Locate the cell with the specified text and output its (x, y) center coordinate. 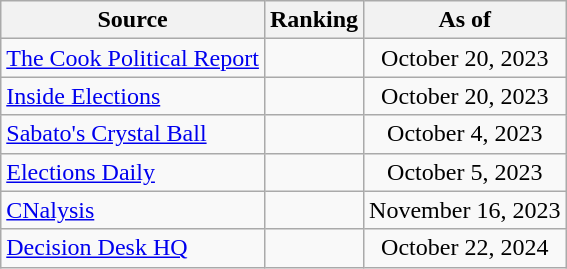
Elections Daily (133, 172)
October 5, 2023 (465, 172)
CNalysis (133, 210)
Sabato's Crystal Ball (133, 134)
As of (465, 20)
November 16, 2023 (465, 210)
October 4, 2023 (465, 134)
The Cook Political Report (133, 58)
Inside Elections (133, 96)
October 22, 2024 (465, 248)
Source (133, 20)
Decision Desk HQ (133, 248)
Ranking (314, 20)
